Locate the cell with the specified text and output its [X, Y] center coordinate. 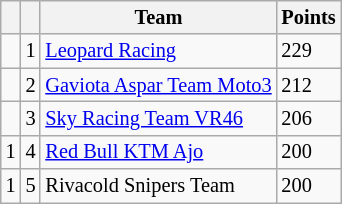
4 [31, 152]
2 [31, 85]
Team [158, 17]
Sky Racing Team VR46 [158, 118]
Red Bull KTM Ajo [158, 152]
212 [309, 85]
3 [31, 118]
Leopard Racing [158, 51]
229 [309, 51]
Points [309, 17]
Gaviota Aspar Team Moto3 [158, 85]
5 [31, 186]
206 [309, 118]
Rivacold Snipers Team [158, 186]
